For the text-containing cell, return its midpoint in [X, Y] coordinate format. 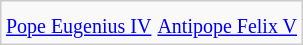
Antipope Felix V [228, 25]
Pope Eugenius IV [78, 25]
